Search for the cell housing the specified text and yield its (X, Y) center coordinate. 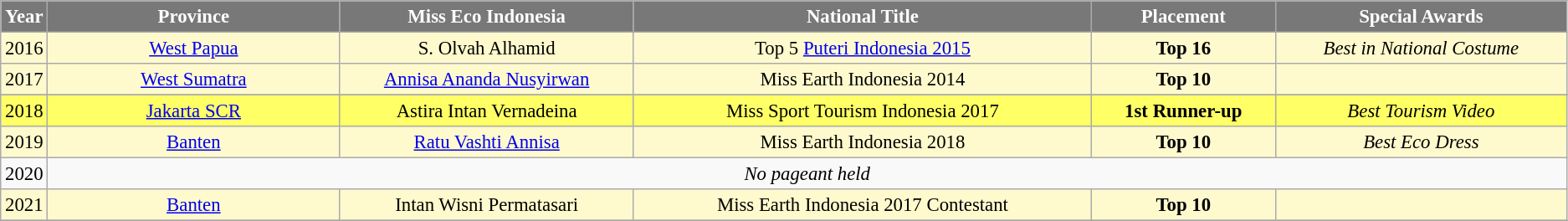
Miss Earth Indonesia 2017 Contestant (862, 205)
2016 (24, 49)
Placement (1183, 17)
2017 (24, 80)
Jakarta SCR (194, 111)
Astira Intan Vernadeina (487, 111)
1st Runner-up (1183, 111)
Miss Sport Tourism Indonesia 2017 (862, 111)
Best Tourism Video (1421, 111)
Miss Eco Indonesia (487, 17)
West Papua (194, 49)
S. Olvah Alhamid (487, 49)
Top 16 (1183, 49)
Miss Earth Indonesia 2014 (862, 80)
Annisa Ananda Nusyirwan (487, 80)
2020 (24, 174)
Year (24, 17)
No pageant held (807, 174)
Ratu Vashti Annisa (487, 142)
Special Awards (1421, 17)
2019 (24, 142)
Intan Wisni Permatasari (487, 205)
National Title (862, 17)
2018 (24, 111)
Province (194, 17)
2021 (24, 205)
Best in National Costume (1421, 49)
West Sumatra (194, 80)
Top 5 Puteri Indonesia 2015 (862, 49)
Miss Earth Indonesia 2018 (862, 142)
Best Eco Dress (1421, 142)
